Output the (x, y) coordinate of the center of the cell containing the given text.  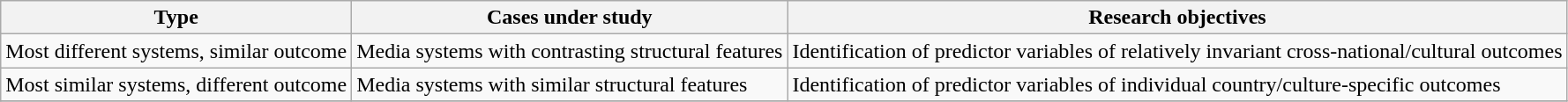
Research objectives (1177, 18)
Media systems with similar structural features (570, 84)
Most similar systems, different outcome (176, 84)
Cases under study (570, 18)
Most different systems, similar outcome (176, 51)
Media systems with contrasting structural features (570, 51)
Type (176, 18)
Identification of predictor variables of relatively invariant cross-national/cultural outcomes (1177, 51)
Identification of predictor variables of individual country/culture-specific outcomes (1177, 84)
